Extract the [x, y] coordinate from the center of the cell holding the provided text.  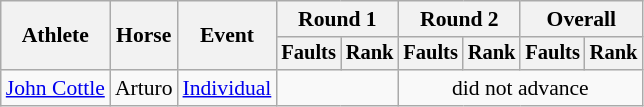
Event [228, 36]
Arturo [144, 88]
Athlete [56, 36]
did not advance [520, 88]
John Cottle [56, 88]
Round 2 [459, 19]
Horse [144, 36]
Round 1 [337, 19]
Overall [581, 19]
Individual [228, 88]
